Detect which cell encompasses the target text, then output its (x, y) center coordinate. 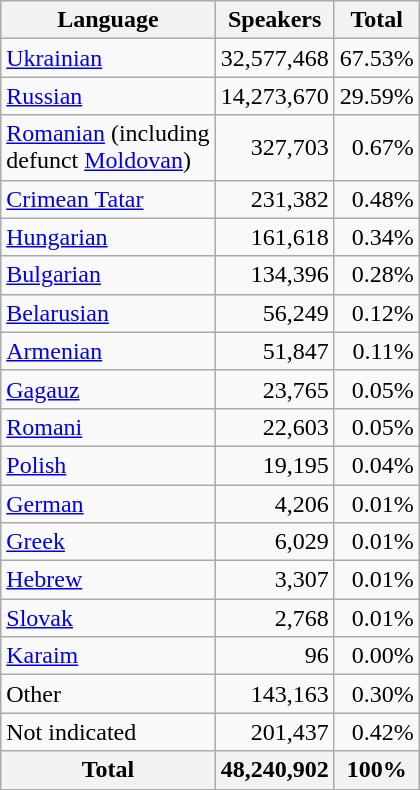
Other (108, 694)
96 (274, 656)
Not indicated (108, 732)
48,240,902 (274, 770)
23,765 (274, 389)
0.42% (376, 732)
56,249 (274, 313)
0.04% (376, 465)
4,206 (274, 503)
Speakers (274, 20)
0.28% (376, 275)
Belarusian (108, 313)
Gagauz (108, 389)
32,577,468 (274, 58)
14,273,670 (274, 96)
Romanian (includingdefunct Moldovan) (108, 148)
Romani (108, 427)
Polish (108, 465)
6,029 (274, 542)
0.30% (376, 694)
Ukrainian (108, 58)
100% (376, 770)
29.59% (376, 96)
51,847 (274, 351)
0.67% (376, 148)
231,382 (274, 199)
2,768 (274, 618)
0.12% (376, 313)
0.00% (376, 656)
Karaim (108, 656)
Slovak (108, 618)
Armenian (108, 351)
Russian (108, 96)
19,195 (274, 465)
3,307 (274, 580)
0.48% (376, 199)
Greek (108, 542)
134,396 (274, 275)
201,437 (274, 732)
67.53% (376, 58)
Crimean Tatar (108, 199)
327,703 (274, 148)
Hebrew (108, 580)
German (108, 503)
Hungarian (108, 237)
161,618 (274, 237)
143,163 (274, 694)
Bulgarian (108, 275)
0.34% (376, 237)
22,603 (274, 427)
0.11% (376, 351)
Language (108, 20)
